Return the (X, Y) coordinate for the center point of the cell that contains the specified text.  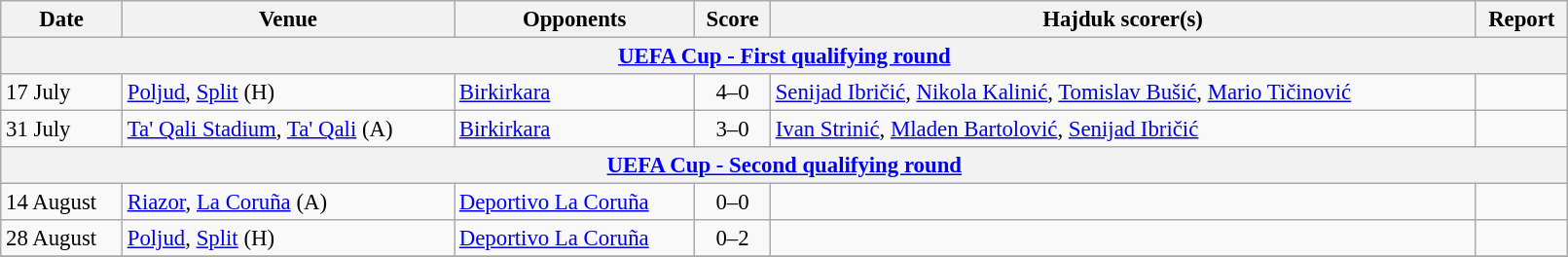
Ta' Qali Stadium, Ta' Qali (A) (288, 129)
UEFA Cup - First qualifying round (784, 56)
Venue (288, 19)
14 August (62, 202)
UEFA Cup - Second qualifying round (784, 165)
17 July (62, 92)
4–0 (733, 92)
Opponents (574, 19)
Ivan Strinić, Mladen Bartolović, Senijad Ibričić (1122, 129)
0–0 (733, 202)
Riazor, La Coruña (A) (288, 202)
28 August (62, 239)
Score (733, 19)
Report (1522, 19)
Hajduk scorer(s) (1122, 19)
0–2 (733, 239)
Date (62, 19)
Senijad Ibričić, Nikola Kalinić, Tomislav Bušić, Mario Tičinović (1122, 92)
31 July (62, 129)
3–0 (733, 129)
